Pinpoint the cell where the given text exists, returning its (X, Y) midpoint coordinate. 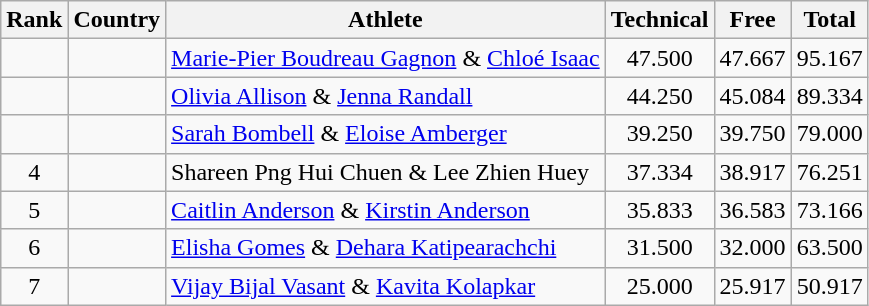
44.250 (660, 96)
89.334 (830, 96)
95.167 (830, 58)
47.667 (752, 58)
38.917 (752, 172)
Technical (660, 20)
31.500 (660, 248)
37.334 (660, 172)
50.917 (830, 286)
Total (830, 20)
Sarah Bombell & Eloise Amberger (386, 134)
Marie-Pier Boudreau Gagnon & Chloé Isaac (386, 58)
Olivia Allison & Jenna Randall (386, 96)
6 (34, 248)
47.500 (660, 58)
39.250 (660, 134)
35.833 (660, 210)
7 (34, 286)
25.000 (660, 286)
73.166 (830, 210)
79.000 (830, 134)
45.084 (752, 96)
Vijay Bijal Vasant & Kavita Kolapkar (386, 286)
36.583 (752, 210)
Country (117, 20)
Shareen Png Hui Chuen & Lee Zhien Huey (386, 172)
25.917 (752, 286)
Athlete (386, 20)
76.251 (830, 172)
4 (34, 172)
Caitlin Anderson & Kirstin Anderson (386, 210)
39.750 (752, 134)
5 (34, 210)
32.000 (752, 248)
63.500 (830, 248)
Rank (34, 20)
Elisha Gomes & Dehara Katipearachchi (386, 248)
Free (752, 20)
